For the text-containing cell, return its midpoint in (x, y) coordinate format. 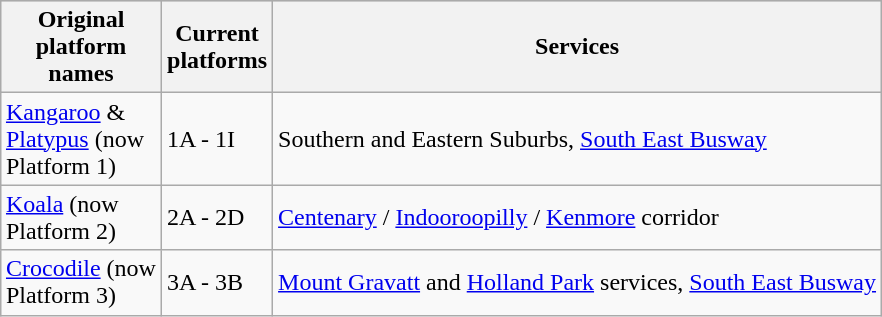
2A - 2D (218, 218)
Southern and Eastern Suburbs, South East Busway (578, 139)
Mount Gravatt and Holland Park services, South East Busway (578, 282)
Crocodile (now Platform 3) (80, 282)
3A - 3B (218, 282)
Original platform names (80, 47)
Currentplatforms (218, 47)
1A - 1I (218, 139)
Centenary / Indooroopilly / Kenmore corridor (578, 218)
Koala (now Platform 2) (80, 218)
Kangaroo & Platypus (now Platform 1) (80, 139)
Services (578, 47)
